Output the [x, y] coordinate of the center of the cell containing the given text.  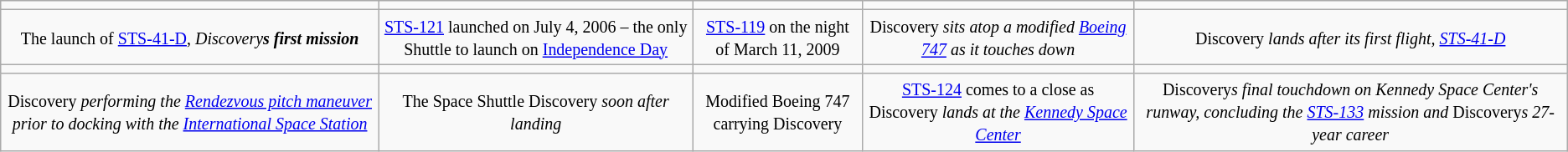
STS-124 comes to a close as Discovery lands at the Kennedy Space Center [998, 112]
STS-119 on the night of March 11, 2009 [777, 37]
STS-121 launched on July 4, 2006 – the only Shuttle to launch on Independence Day [536, 37]
Discovery lands after its first flight, STS-41-D [1350, 37]
Discovery performing the Rendezvous pitch maneuver prior to docking with the International Space Station [190, 112]
Discoverys final touchdown on Kennedy Space Center's runway, concluding the STS-133 mission and Discoverys 27-year career [1350, 112]
Discovery sits atop a modified Boeing 747 as it touches down [998, 37]
The launch of STS-41-D, Discoverys first mission [190, 37]
Modified Boeing 747 carrying Discovery [777, 112]
The Space Shuttle Discovery soon after landing [536, 112]
